Locate the cell with the specified text and output its (x, y) center coordinate. 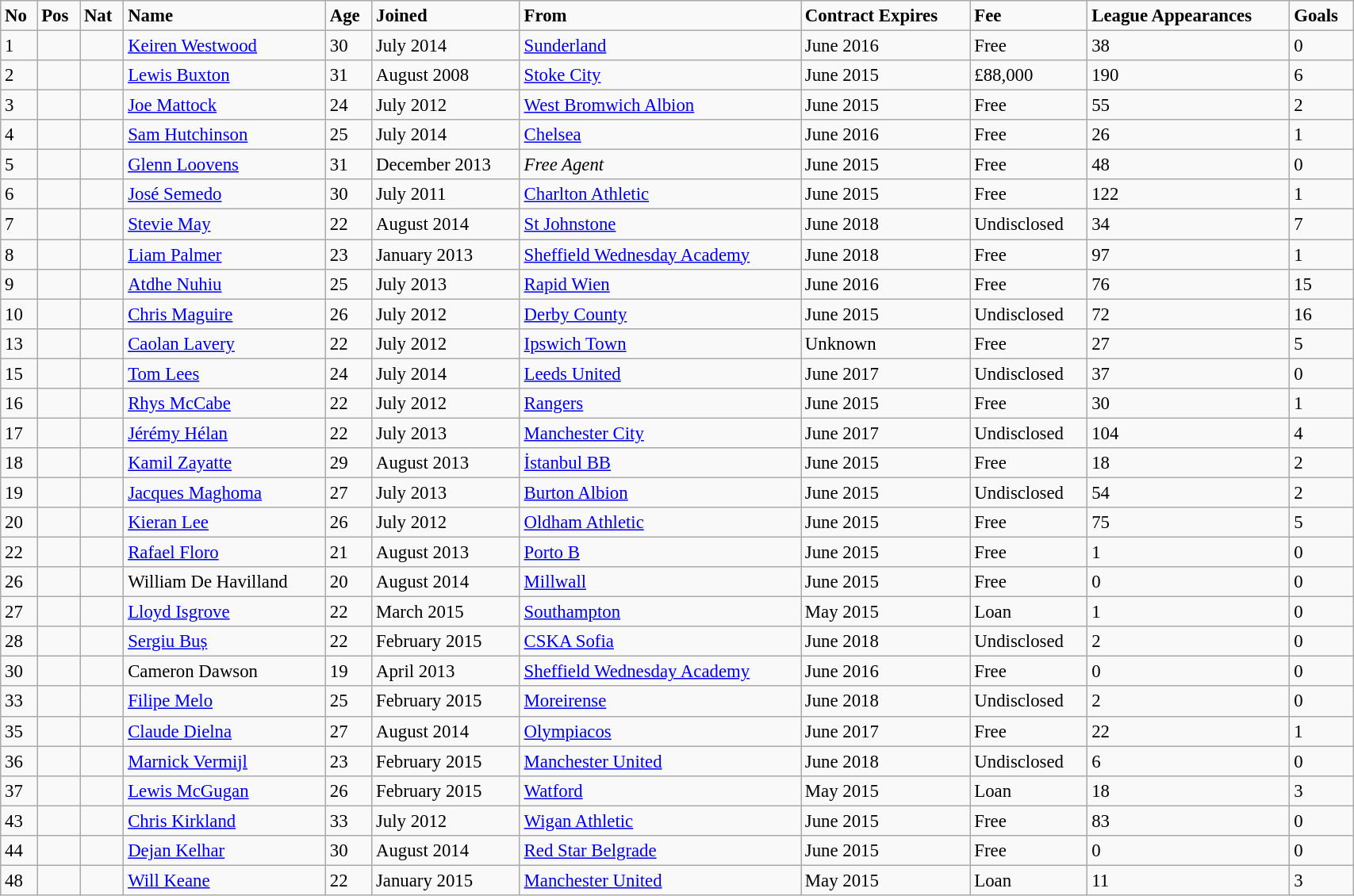
72 (1188, 314)
St Johnstone (660, 224)
36 (19, 761)
Ipswich Town (660, 343)
CSKA Sofia (660, 641)
Leeds United (660, 373)
Atdhe Nuhiu (225, 284)
Joined (446, 16)
Burton Albion (660, 492)
No (19, 16)
Keiren Westwood (225, 46)
Porto B (660, 553)
43 (19, 821)
Will Keane (225, 880)
Charlton Athletic (660, 194)
83 (1188, 821)
Olympiacos (660, 731)
Wigan Athletic (660, 821)
José Semedo (225, 194)
Nat (102, 16)
Lewis Buxton (225, 75)
54 (1188, 492)
Name (225, 16)
Southampton (660, 612)
Lloyd Isgrove (225, 612)
April 2013 (446, 672)
Sunderland (660, 46)
August 2008 (446, 75)
July 2011 (446, 194)
Liam Palmer (225, 255)
97 (1188, 255)
Cameron Dawson (225, 672)
Pos (59, 16)
Stoke City (660, 75)
11 (1188, 880)
Rangers (660, 404)
Filipe Melo (225, 702)
10 (19, 314)
34 (1188, 224)
55 (1188, 105)
104 (1188, 433)
March 2015 (446, 612)
Jérémy Hélan (225, 433)
Derby County (660, 314)
Jacques Maghoma (225, 492)
Unknown (885, 343)
28 (19, 641)
21 (348, 553)
Rhys McCabe (225, 404)
Glenn Loovens (225, 165)
Chris Kirkland (225, 821)
Watford (660, 791)
Red Star Belgrade (660, 851)
Caolan Lavery (225, 343)
13 (19, 343)
17 (19, 433)
76 (1188, 284)
38 (1188, 46)
Moreirense (660, 702)
9 (19, 284)
75 (1188, 523)
Fee (1029, 16)
January 2015 (446, 880)
Age (348, 16)
Oldham Athletic (660, 523)
8 (19, 255)
Kieran Lee (225, 523)
Millwall (660, 582)
44 (19, 851)
Tom Lees (225, 373)
From (660, 16)
Kamil Zayatte (225, 463)
January 2013 (446, 255)
Goals (1321, 16)
35 (19, 731)
Sergiu Buș (225, 641)
190 (1188, 75)
William De Havilland (225, 582)
Stevie May (225, 224)
Marnick Vermijl (225, 761)
Free Agent (660, 165)
29 (348, 463)
Sam Hutchinson (225, 135)
Chris Maguire (225, 314)
West Bromwich Albion (660, 105)
£88,000 (1029, 75)
December 2013 (446, 165)
122 (1188, 194)
Contract Expires (885, 16)
Chelsea (660, 135)
Dejan Kelhar (225, 851)
İstanbul BB (660, 463)
Joe Mattock (225, 105)
Rafael Floro (225, 553)
League Appearances (1188, 16)
Manchester City (660, 433)
Lewis McGugan (225, 791)
Claude Dielna (225, 731)
Rapid Wien (660, 284)
